Determine the (X, Y) coordinate at the center of the cell enclosing the given text.  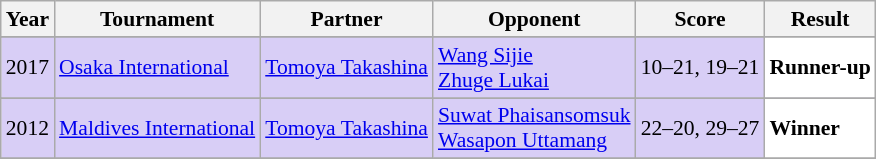
Osaka International (157, 68)
Maldives International (157, 128)
Score (700, 19)
2012 (28, 128)
22–20, 29–27 (700, 128)
Runner-up (820, 68)
Opponent (534, 19)
Year (28, 19)
Suwat Phaisansomsuk Wasapon Uttamang (534, 128)
Winner (820, 128)
Result (820, 19)
Partner (346, 19)
2017 (28, 68)
Tournament (157, 19)
Wang Sijie Zhuge Lukai (534, 68)
10–21, 19–21 (700, 68)
